Scan for the cell matching the given text and deliver its (X, Y) coordinate at center. 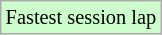
Fastest session lap (81, 17)
